Pinpoint the cell where the given text exists, returning its [X, Y] midpoint coordinate. 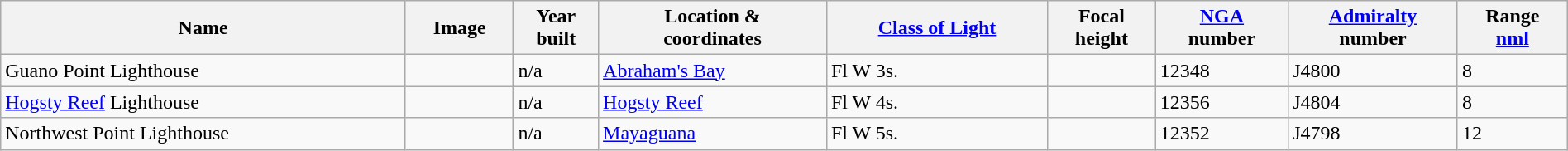
12 [1512, 134]
Image [459, 28]
Fl W 4s. [936, 102]
J4800 [1373, 71]
Abraham's Bay [713, 71]
J4804 [1373, 102]
Rangenml [1512, 28]
Fl W 5s. [936, 134]
J4798 [1373, 134]
NGAnumber [1222, 28]
Admiraltynumber [1373, 28]
Northwest Point Lighthouse [203, 134]
12356 [1222, 102]
Hogsty Reef [713, 102]
12352 [1222, 134]
12348 [1222, 71]
Yearbuilt [556, 28]
Guano Point Lighthouse [203, 71]
Class of Light [936, 28]
Mayaguana [713, 134]
Fl W 3s. [936, 71]
Hogsty Reef Lighthouse [203, 102]
Name [203, 28]
Focalheight [1102, 28]
Location & coordinates [713, 28]
